Pinpoint the cell where the given text exists, returning its (x, y) midpoint coordinate. 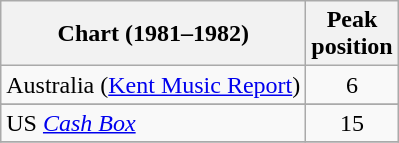
Chart (1981–1982) (154, 34)
Australia (Kent Music Report) (154, 85)
15 (352, 123)
Peakposition (352, 34)
6 (352, 85)
US Cash Box (154, 123)
